Detect which cell encompasses the target text, then output its (X, Y) center coordinate. 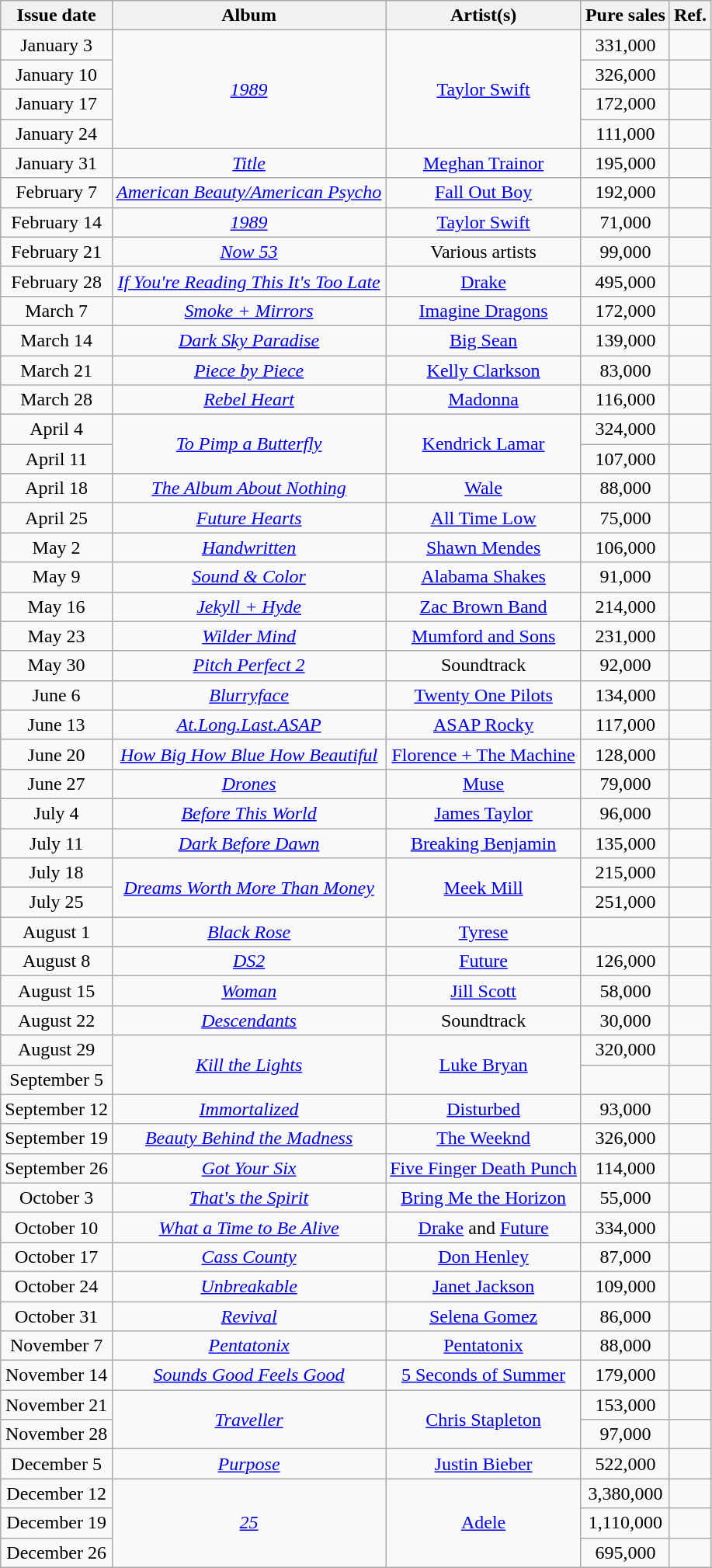
September 26 (57, 1168)
That's the Spirit (248, 1198)
134,000 (625, 695)
August 1 (57, 932)
Imagine Dragons (484, 311)
October 24 (57, 1286)
86,000 (625, 1316)
March 7 (57, 311)
Traveller (248, 1420)
Artist(s) (484, 16)
August 15 (57, 991)
Mumford and Sons (484, 636)
The Weeknd (484, 1139)
May 23 (57, 636)
58,000 (625, 991)
How Big How Blue How Beautiful (248, 754)
March 28 (57, 400)
Before This World (248, 813)
Don Henley (484, 1257)
November 14 (57, 1375)
Now 53 (248, 252)
106,000 (625, 548)
February 28 (57, 281)
If You're Reading This It's Too Late (248, 281)
Woman (248, 991)
May 2 (57, 548)
December 12 (57, 1493)
109,000 (625, 1286)
695,000 (625, 1552)
Unbreakable (248, 1286)
Bring Me the Horizon (484, 1198)
August 22 (57, 1020)
Cass County (248, 1257)
Dark Before Dawn (248, 843)
July 11 (57, 843)
96,000 (625, 813)
August 8 (57, 961)
January 10 (57, 75)
Muse (484, 784)
75,000 (625, 518)
December 26 (57, 1552)
214,000 (625, 607)
522,000 (625, 1464)
79,000 (625, 784)
83,000 (625, 370)
Dark Sky Paradise (248, 340)
April 25 (57, 518)
November 21 (57, 1405)
Pure sales (625, 16)
Chris Stapleton (484, 1420)
324,000 (625, 429)
97,000 (625, 1434)
Justin Bieber (484, 1464)
Sounds Good Feels Good (248, 1375)
Beauty Behind the Madness (248, 1139)
Piece by Piece (248, 370)
October 3 (57, 1198)
Fall Out Boy (484, 193)
334,000 (625, 1227)
117,000 (625, 725)
Big Sean (484, 340)
128,000 (625, 754)
April 4 (57, 429)
153,000 (625, 1405)
January 31 (57, 163)
126,000 (625, 961)
Wilder Mind (248, 636)
February 21 (57, 252)
At.Long.Last.ASAP (248, 725)
Pitch Perfect 2 (248, 666)
February 14 (57, 222)
All Time Low (484, 518)
Handwritten (248, 548)
Madonna (484, 400)
320,000 (625, 1050)
192,000 (625, 193)
Kelly Clarkson (484, 370)
August 29 (57, 1050)
The Album About Nothing (248, 488)
November 28 (57, 1434)
Smoke + Mirrors (248, 311)
Kendrick Lamar (484, 444)
September 19 (57, 1139)
111,000 (625, 134)
55,000 (625, 1198)
116,000 (625, 400)
Shawn Mendes (484, 548)
Selena Gomez (484, 1316)
June 20 (57, 754)
June 6 (57, 695)
June 27 (57, 784)
September 12 (57, 1109)
Meek Mill (484, 888)
139,000 (625, 340)
5 Seconds of Summer (484, 1375)
Got Your Six (248, 1168)
87,000 (625, 1257)
Ref. (689, 16)
Adele (484, 1523)
Meghan Trainor (484, 163)
Purpose (248, 1464)
Jekyll + Hyde (248, 607)
Black Rose (248, 932)
Alabama Shakes (484, 577)
Zac Brown Band (484, 607)
Jill Scott (484, 991)
January 24 (57, 134)
331,000 (625, 45)
215,000 (625, 873)
Album (248, 16)
American Beauty/American Psycho (248, 193)
91,000 (625, 577)
Tyrese (484, 932)
25 (248, 1523)
November 7 (57, 1346)
May 30 (57, 666)
Future Hearts (248, 518)
January 17 (57, 104)
71,000 (625, 222)
231,000 (625, 636)
January 3 (57, 45)
July 18 (57, 873)
Drake and Future (484, 1227)
June 13 (57, 725)
Kill the Lights (248, 1065)
Drones (248, 784)
Twenty One Pilots (484, 695)
107,000 (625, 459)
Revival (248, 1316)
Luke Bryan (484, 1065)
251,000 (625, 902)
Title (248, 163)
May 9 (57, 577)
DS2 (248, 961)
ASAP Rocky (484, 725)
Janet Jackson (484, 1286)
September 5 (57, 1080)
Future (484, 961)
December 19 (57, 1523)
February 7 (57, 193)
92,000 (625, 666)
Dreams Worth More Than Money (248, 888)
495,000 (625, 281)
March 21 (57, 370)
Drake (484, 281)
Disturbed (484, 1109)
October 10 (57, 1227)
195,000 (625, 163)
Wale (484, 488)
April 11 (57, 459)
Rebel Heart (248, 400)
April 18 (57, 488)
99,000 (625, 252)
March 14 (57, 340)
Five Finger Death Punch (484, 1168)
114,000 (625, 1168)
May 16 (57, 607)
December 5 (57, 1464)
Descendants (248, 1020)
Immortalized (248, 1109)
135,000 (625, 843)
Various artists (484, 252)
Florence + The Machine (484, 754)
October 31 (57, 1316)
Breaking Benjamin (484, 843)
30,000 (625, 1020)
To Pimp a Butterfly (248, 444)
3,380,000 (625, 1493)
July 25 (57, 902)
Blurryface (248, 695)
July 4 (57, 813)
October 17 (57, 1257)
1,110,000 (625, 1523)
Issue date (57, 16)
Sound & Color (248, 577)
James Taylor (484, 813)
What a Time to Be Alive (248, 1227)
93,000 (625, 1109)
179,000 (625, 1375)
